Locate the cell with the specified text and output its (x, y) center coordinate. 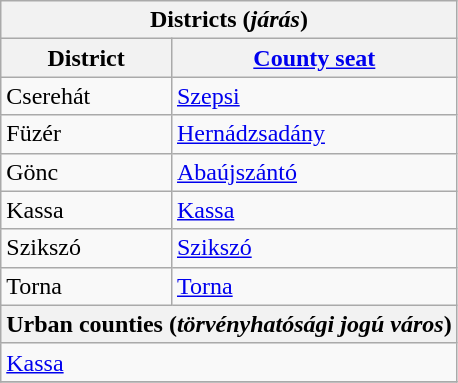
Szepsi (314, 96)
Districts (járás) (229, 20)
Urban counties (törvényhatósági jogú város) (229, 324)
Hernádzsadány (314, 134)
County seat (314, 58)
Gönc (86, 172)
Abaújszántó (314, 172)
Füzér (86, 134)
District (86, 58)
Cserehát (86, 96)
